Determine the (x, y) coordinate at the center of the cell enclosing the given text.  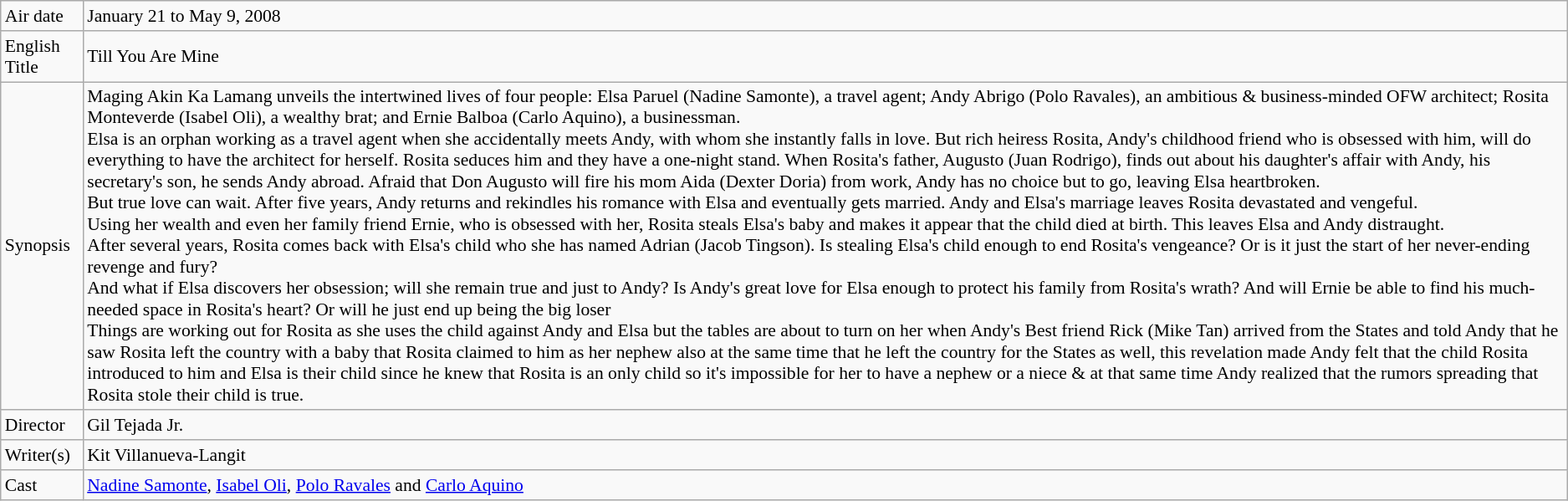
Director (42, 426)
English Title (42, 57)
Cast (42, 485)
Till You Are Mine (825, 57)
Kit Villanueva-Langit (825, 455)
January 21 to May 9, 2008 (825, 16)
Nadine Samonte, Isabel Oli, Polo Ravales and Carlo Aquino (825, 485)
Synopsis (42, 246)
Gil Tejada Jr. (825, 426)
Writer(s) (42, 455)
Air date (42, 16)
